Detect which cell encompasses the target text, then output its [x, y] center coordinate. 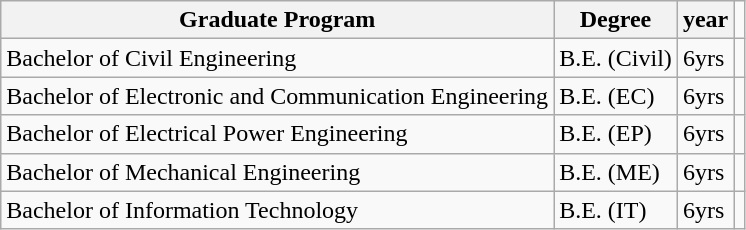
Graduate Program [278, 20]
Bachelor of Information Technology [278, 210]
Bachelor of Civil Engineering [278, 58]
Bachelor of Electronic and Communication Engineering [278, 96]
B.E. (Civil) [616, 58]
year [705, 20]
Bachelor of Electrical Power Engineering [278, 134]
Degree [616, 20]
B.E. (IT) [616, 210]
B.E. (EC) [616, 96]
B.E. (EP) [616, 134]
B.E. (ME) [616, 172]
Bachelor of Mechanical Engineering [278, 172]
